Return [X, Y] of the center of cell containing provided text 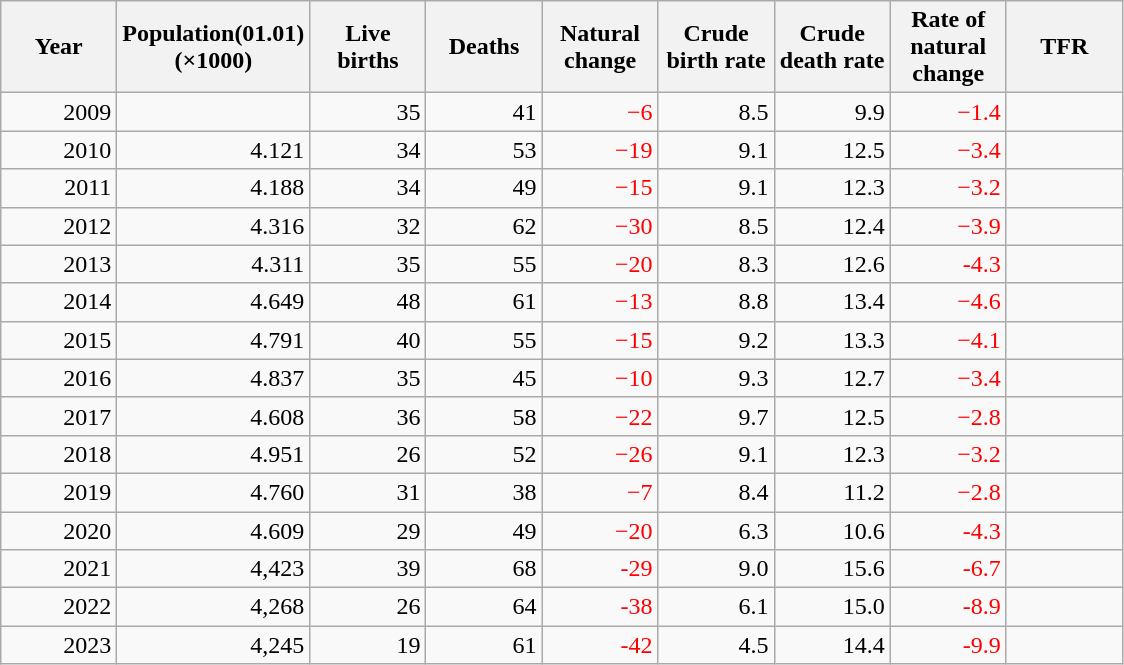
4.837 [214, 378]
TFR [1064, 47]
4.951 [214, 454]
29 [368, 531]
32 [368, 226]
68 [484, 569]
12.4 [832, 226]
−4.6 [948, 302]
-29 [600, 569]
12.7 [832, 378]
48 [368, 302]
41 [484, 112]
4.316 [214, 226]
4,423 [214, 569]
4.608 [214, 416]
52 [484, 454]
−6 [600, 112]
2018 [59, 454]
Population(01.01) (×1000) [214, 47]
4.121 [214, 150]
2023 [59, 645]
2022 [59, 607]
45 [484, 378]
Crude birth rate [716, 47]
9.3 [716, 378]
2016 [59, 378]
Rate of natural change [948, 47]
62 [484, 226]
9.9 [832, 112]
4,245 [214, 645]
−4.1 [948, 340]
15.0 [832, 607]
Live births [368, 47]
19 [368, 645]
2012 [59, 226]
9.7 [716, 416]
2009 [59, 112]
−3.9 [948, 226]
Natural change [600, 47]
-38 [600, 607]
64 [484, 607]
9.2 [716, 340]
40 [368, 340]
12.6 [832, 264]
4.649 [214, 302]
4.311 [214, 264]
13.4 [832, 302]
2015 [59, 340]
4.609 [214, 531]
-42 [600, 645]
Year [59, 47]
36 [368, 416]
Deaths [484, 47]
-6.7 [948, 569]
6.3 [716, 531]
9.0 [716, 569]
38 [484, 492]
2011 [59, 188]
11.2 [832, 492]
4,268 [214, 607]
13.3 [832, 340]
8.3 [716, 264]
−30 [600, 226]
2021 [59, 569]
53 [484, 150]
2014 [59, 302]
6.1 [716, 607]
4.188 [214, 188]
4.5 [716, 645]
−13 [600, 302]
-8.9 [948, 607]
14.4 [832, 645]
31 [368, 492]
4.791 [214, 340]
2017 [59, 416]
2013 [59, 264]
2020 [59, 531]
2010 [59, 150]
15.6 [832, 569]
4.760 [214, 492]
−22 [600, 416]
−1.4 [948, 112]
8.4 [716, 492]
2019 [59, 492]
Crude death rate [832, 47]
−7 [600, 492]
−10 [600, 378]
10.6 [832, 531]
39 [368, 569]
-9.9 [948, 645]
−19 [600, 150]
8.8 [716, 302]
−26 [600, 454]
58 [484, 416]
